Output the (x, y) coordinate of the center of the cell containing the given text.  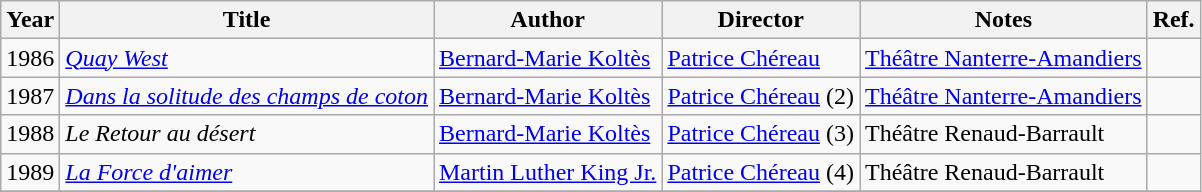
Patrice Chéreau (761, 58)
1989 (30, 172)
Title (247, 20)
Le Retour au désert (247, 134)
Patrice Chéreau (3) (761, 134)
1988 (30, 134)
Year (30, 20)
Ref. (1174, 20)
Patrice Chéreau (4) (761, 172)
Quay West (247, 58)
Director (761, 20)
Author (548, 20)
Patrice Chéreau (2) (761, 96)
1986 (30, 58)
La Force d'aimer (247, 172)
Martin Luther King Jr. (548, 172)
Notes (1004, 20)
Dans la solitude des champs de coton (247, 96)
1987 (30, 96)
